Search for the cell housing the specified text and yield its [x, y] center coordinate. 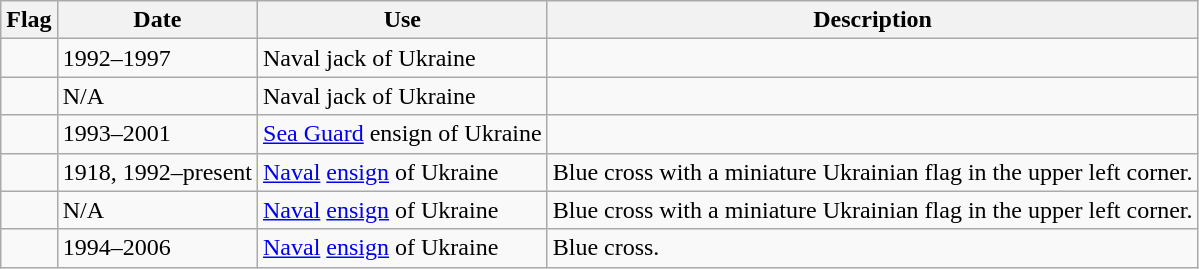
1994–2006 [157, 248]
1992–1997 [157, 58]
Flag [29, 20]
Blue cross. [872, 248]
1918, 1992–present [157, 172]
1993–2001 [157, 134]
Use [403, 20]
Description [872, 20]
Sea Guard ensign of Ukraine [403, 134]
Date [157, 20]
